Detect which cell encompasses the target text, then output its [x, y] center coordinate. 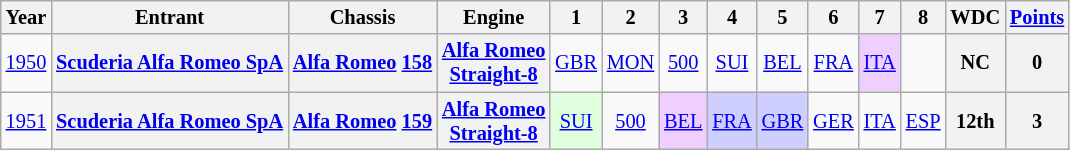
MON [630, 63]
Alfa Romeo 158 [362, 63]
Entrant [170, 17]
2 [630, 17]
7 [880, 17]
ESP [924, 121]
Engine [494, 17]
NC [975, 63]
1 [576, 17]
1950 [26, 63]
Points [1037, 17]
8 [924, 17]
Alfa Romeo 159 [362, 121]
0 [1037, 63]
12th [975, 121]
Year [26, 17]
6 [833, 17]
5 [783, 17]
4 [732, 17]
Chassis [362, 17]
WDC [975, 17]
GER [833, 121]
1951 [26, 121]
